Find where the given text appears and provide that cell's center as (x, y) coordinate. 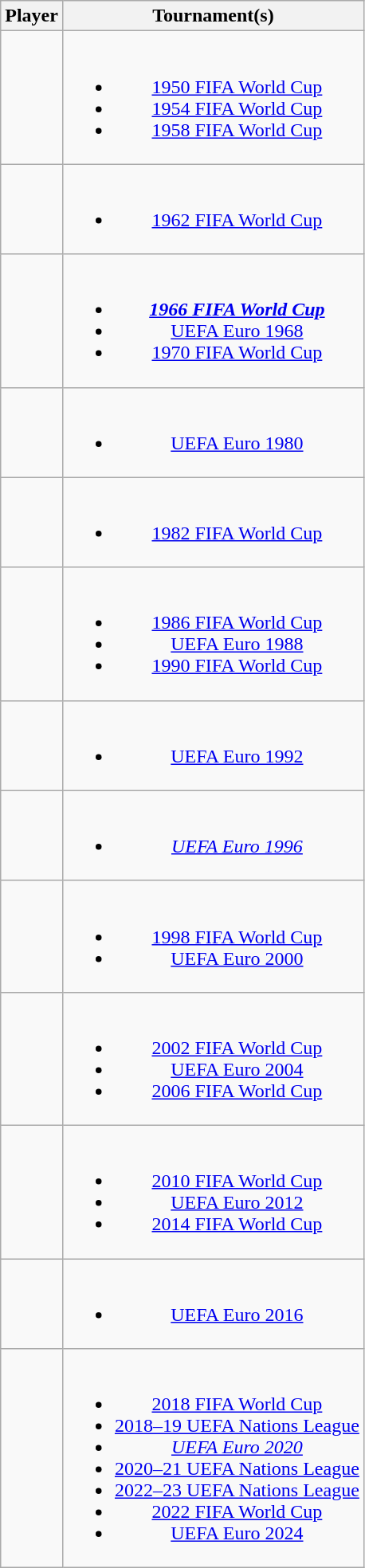
2018 FIFA World Cup2018–19 UEFA Nations LeagueUEFA Euro 20202020–21 UEFA Nations League2022–23 UEFA Nations League2022 FIFA World CupUEFA Euro 2024 (213, 1458)
UEFA Euro 1996 (213, 835)
UEFA Euro 1992 (213, 746)
1962 FIFA World Cup (213, 209)
UEFA Euro 2016 (213, 1303)
1982 FIFA World Cup (213, 523)
1950 FIFA World Cup1954 FIFA World Cup1958 FIFA World Cup (213, 97)
Player (32, 16)
2002 FIFA World CupUEFA Euro 20042006 FIFA World Cup (213, 1058)
1966 FIFA World CupUEFA Euro 19681970 FIFA World Cup (213, 320)
UEFA Euro 1980 (213, 432)
2010 FIFA World CupUEFA Euro 20122014 FIFA World Cup (213, 1192)
Tournament(s) (213, 16)
1998 FIFA World CupUEFA Euro 2000 (213, 936)
1986 FIFA World CupUEFA Euro 19881990 FIFA World Cup (213, 634)
